Scan for the cell matching the given text and deliver its (X, Y) coordinate at center. 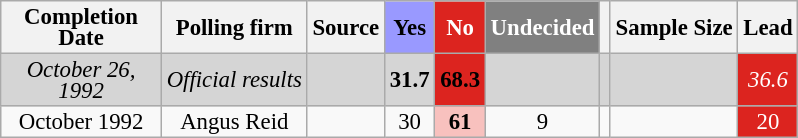
Source (346, 28)
Polling firm (234, 28)
Official results (234, 80)
No (460, 28)
31.7 (409, 80)
Yes (409, 28)
Angus Reid (234, 122)
36.6 (768, 80)
68.3 (460, 80)
Lead (768, 28)
Completion Date (82, 28)
October 1992 (82, 122)
Sample Size (674, 28)
20 (768, 122)
30 (409, 122)
9 (542, 122)
Undecided (542, 28)
October 26, 1992 (82, 80)
61 (460, 122)
